Pinpoint the cell where the given text exists, returning its (X, Y) midpoint coordinate. 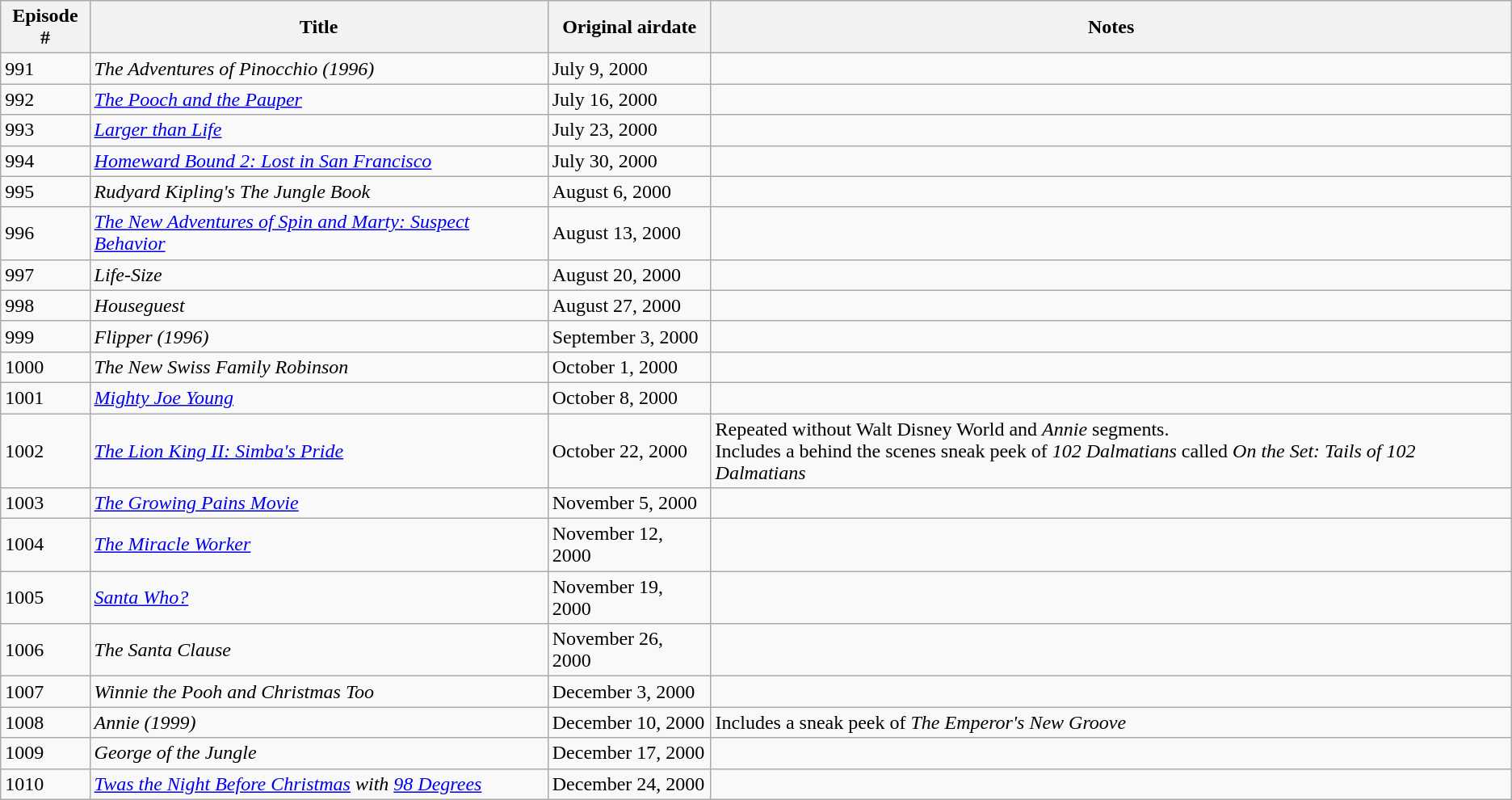
Annie (1999) (318, 722)
1000 (45, 367)
August 13, 2000 (629, 233)
Larger than Life (318, 130)
Includes a sneak peek of The Emperor's New Groove (1111, 722)
1002 (45, 451)
1004 (45, 545)
Santa Who? (318, 598)
1008 (45, 722)
Original airdate (629, 27)
991 (45, 69)
995 (45, 192)
1007 (45, 692)
994 (45, 161)
Title (318, 27)
Notes (1111, 27)
1009 (45, 753)
The Adventures of Pinocchio (1996) (318, 69)
October 22, 2000 (629, 451)
1005 (45, 598)
December 24, 2000 (629, 784)
The Pooch and the Pauper (318, 99)
Mighty Joe Young (318, 398)
December 10, 2000 (629, 722)
July 30, 2000 (629, 161)
997 (45, 275)
1006 (45, 650)
November 12, 2000 (629, 545)
November 5, 2000 (629, 503)
The New Adventures of Spin and Marty: Suspect Behavior (318, 233)
August 27, 2000 (629, 305)
December 17, 2000 (629, 753)
July 9, 2000 (629, 69)
Flipper (1996) (318, 336)
October 1, 2000 (629, 367)
Rudyard Kipling's The Jungle Book (318, 192)
George of the Jungle (318, 753)
Winnie the Pooh and Christmas Too (318, 692)
The New Swiss Family Robinson (318, 367)
1010 (45, 784)
August 6, 2000 (629, 192)
Episode # (45, 27)
1001 (45, 398)
993 (45, 130)
999 (45, 336)
Homeward Bound 2: Lost in San Francisco (318, 161)
992 (45, 99)
September 3, 2000 (629, 336)
July 23, 2000 (629, 130)
Life-Size (318, 275)
The Miracle Worker (318, 545)
Houseguest (318, 305)
August 20, 2000 (629, 275)
The Growing Pains Movie (318, 503)
October 8, 2000 (629, 398)
The Lion King II: Simba's Pride (318, 451)
November 19, 2000 (629, 598)
November 26, 2000 (629, 650)
998 (45, 305)
996 (45, 233)
December 3, 2000 (629, 692)
July 16, 2000 (629, 99)
The Santa Clause (318, 650)
1003 (45, 503)
Twas the Night Before Christmas with 98 Degrees (318, 784)
